Locate the cell with the specified text and output its (X, Y) center coordinate. 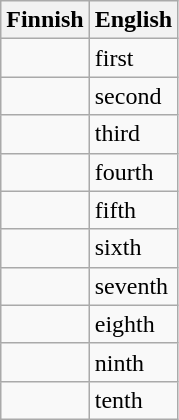
fourth (133, 172)
second (133, 96)
Finnish (45, 20)
seventh (133, 286)
fifth (133, 210)
ninth (133, 362)
third (133, 134)
English (133, 20)
eighth (133, 324)
tenth (133, 400)
first (133, 58)
sixth (133, 248)
